From the cell containing the given text, extract its center point as (X, Y) coordinate. 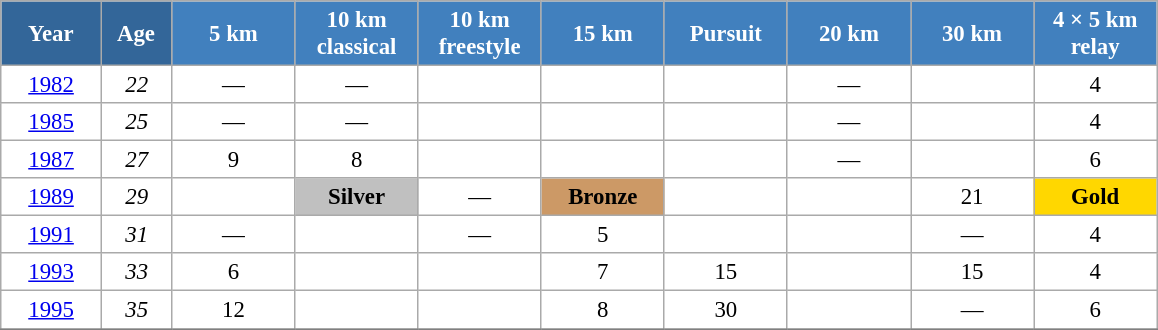
1989 (52, 197)
33 (136, 273)
27 (136, 160)
1985 (52, 122)
30 (726, 310)
5 km (234, 34)
Gold (1096, 197)
Age (136, 34)
4 × 5 km relay (1096, 34)
10 km freestyle (480, 34)
Pursuit (726, 34)
20 km (848, 34)
35 (136, 310)
1995 (52, 310)
1993 (52, 273)
Year (52, 34)
1987 (52, 160)
21 (972, 197)
Silver (356, 197)
15 km (602, 34)
29 (136, 197)
25 (136, 122)
30 km (972, 34)
5 (602, 235)
10 km classical (356, 34)
12 (234, 310)
9 (234, 160)
1982 (52, 85)
22 (136, 85)
1991 (52, 235)
7 (602, 273)
31 (136, 235)
Bronze (602, 197)
